Capture the cell that displays the provided text and extract its (x, y) central coordinate. 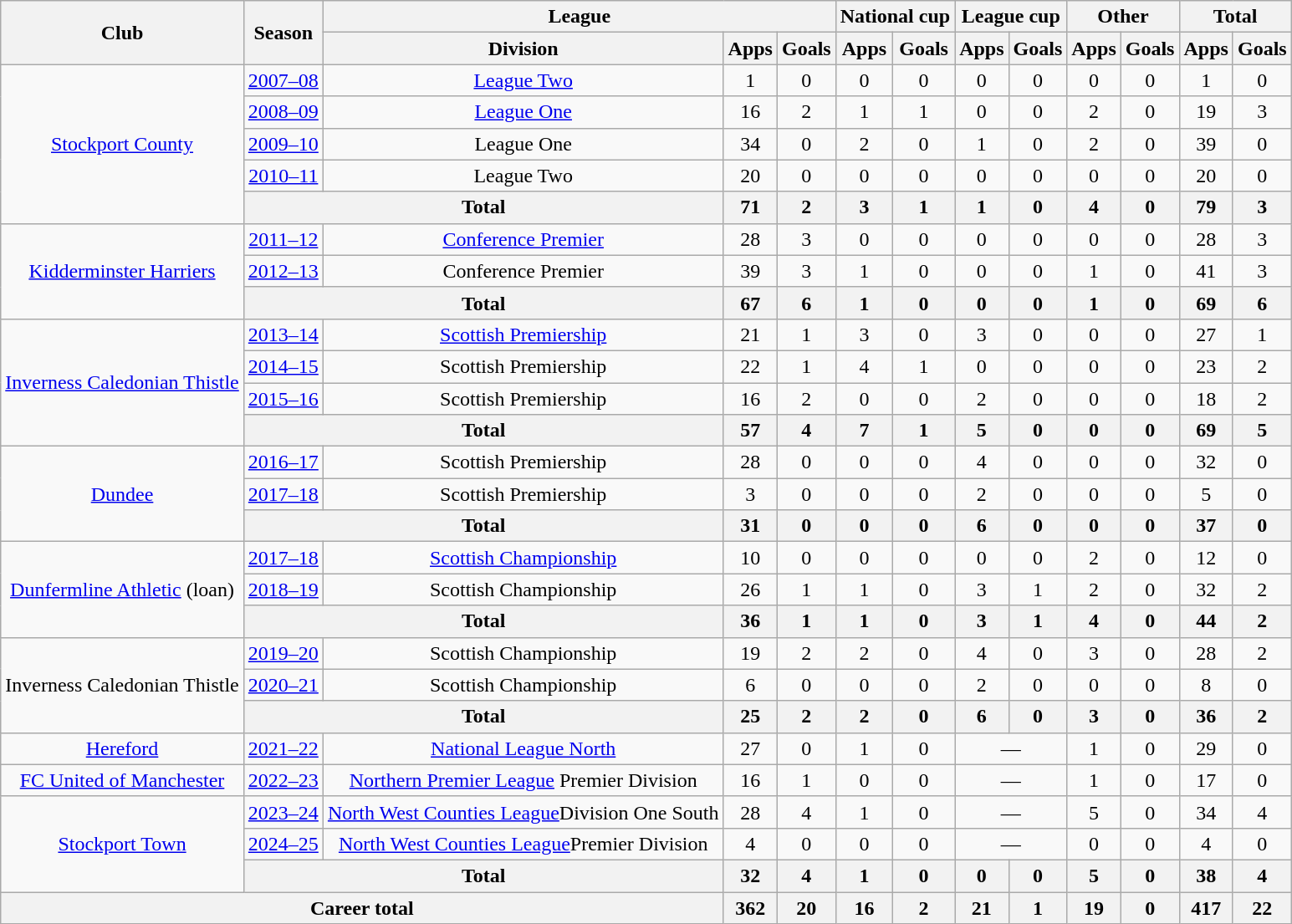
2009–10 (283, 144)
Stockport Town (122, 844)
2011–12 (283, 239)
2015–16 (283, 399)
2024–25 (283, 844)
2014–15 (283, 366)
37 (1206, 526)
2022–23 (283, 780)
79 (1206, 207)
League (579, 17)
League cup (1011, 17)
2010–11 (283, 176)
2023–24 (283, 812)
18 (1206, 399)
Other (1123, 17)
417 (1206, 907)
2007–08 (283, 80)
National League North (523, 748)
2021–22 (283, 748)
44 (1206, 621)
7 (864, 431)
National cup (895, 17)
23 (1206, 366)
41 (1206, 271)
Northern Premier League Premier Division (523, 780)
2016–17 (283, 462)
2013–14 (283, 334)
26 (750, 590)
67 (750, 303)
25 (750, 717)
362 (750, 907)
Dundee (122, 494)
North West Counties LeaguePremier Division (523, 844)
31 (750, 526)
8 (1206, 685)
Hereford (122, 748)
2018–19 (283, 590)
2019–20 (283, 653)
71 (750, 207)
Kidderminster Harriers (122, 271)
Stockport County (122, 144)
North West Counties LeagueDivision One South (523, 812)
Club (122, 33)
2008–09 (283, 112)
29 (1206, 748)
2012–13 (283, 271)
2020–21 (283, 685)
FC United of Manchester (122, 780)
10 (750, 558)
38 (1206, 876)
Dunfermline Athletic (loan) (122, 590)
Division (523, 48)
57 (750, 431)
12 (1206, 558)
17 (1206, 780)
Season (283, 33)
Career total (362, 907)
